Identify which cell holds the provided text, then report its [X, Y] central coordinate. 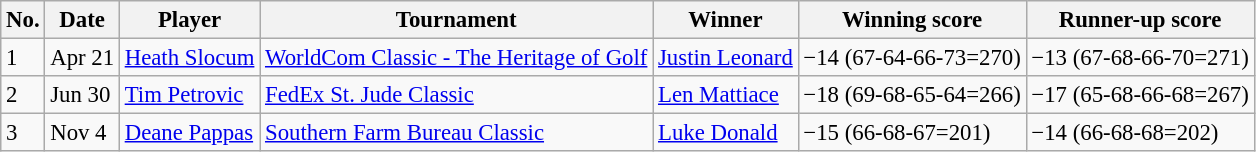
−17 (65-68-66-68=267) [1140, 95]
WorldCom Classic - The Heritage of Golf [456, 58]
No. [23, 20]
FedEx St. Jude Classic [456, 95]
Apr 21 [82, 58]
3 [23, 133]
Tim Petrovic [189, 95]
−13 (67-68-66-70=271) [1140, 58]
Nov 4 [82, 133]
Winning score [912, 20]
−18 (69-68-65-64=266) [912, 95]
1 [23, 58]
Jun 30 [82, 95]
2 [23, 95]
Player [189, 20]
Heath Slocum [189, 58]
Deane Pappas [189, 133]
Luke Donald [726, 133]
Date [82, 20]
Southern Farm Bureau Classic [456, 133]
Len Mattiace [726, 95]
Runner-up score [1140, 20]
−14 (67-64-66-73=270) [912, 58]
−15 (66-68-67=201) [912, 133]
Winner [726, 20]
Justin Leonard [726, 58]
−14 (66-68-68=202) [1140, 133]
Tournament [456, 20]
